Identify which cell holds the provided text, then report its [x, y] central coordinate. 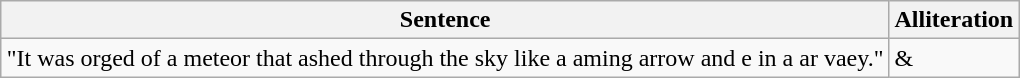
& [954, 58]
Alliteration [954, 20]
Sentence [445, 20]
"It was orged of a meteor that ashed through the sky like a aming arrow and e in a ar vaey." [445, 58]
